Locate the cell with the specified text and output its (x, y) center coordinate. 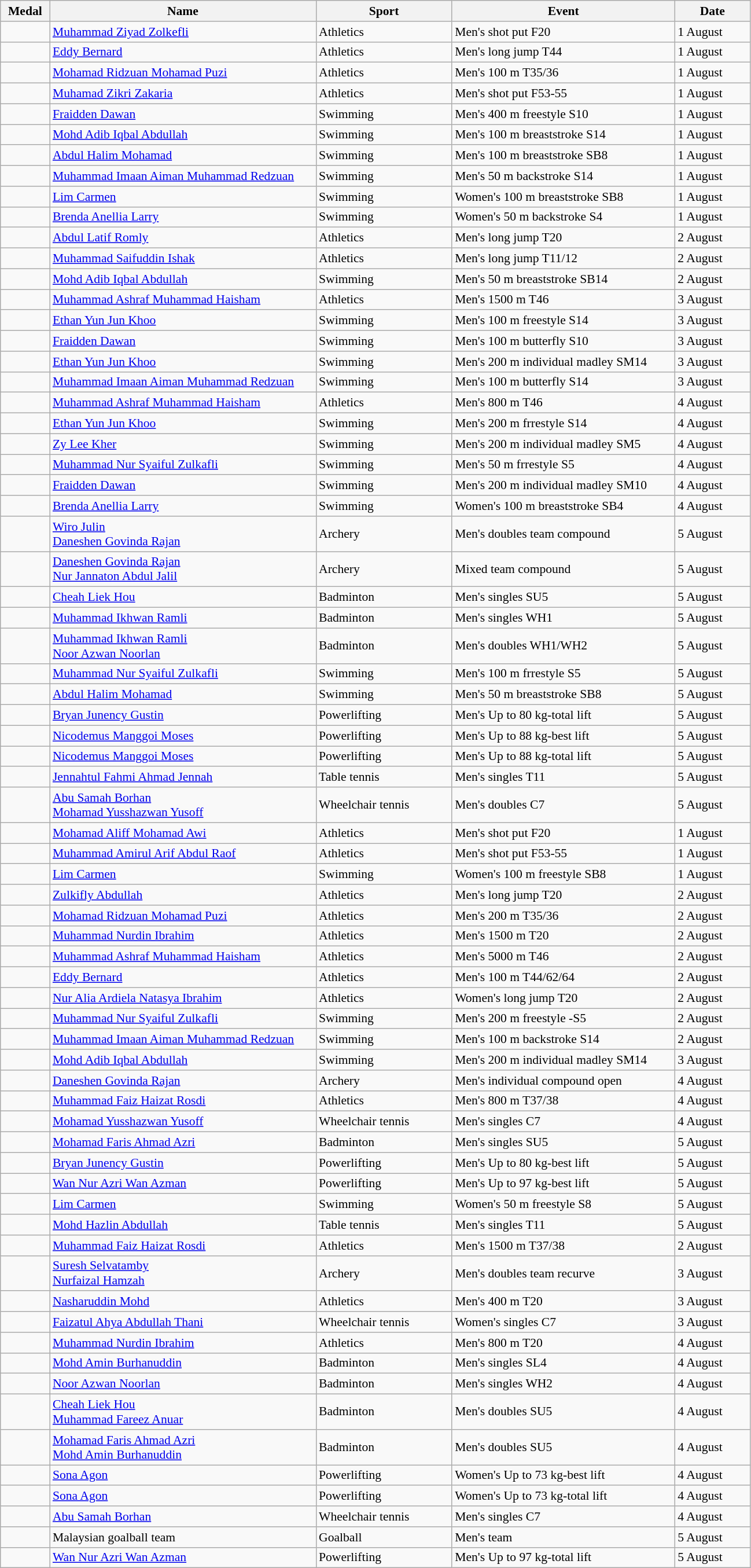
Men's 50 m breaststroke SB14 (564, 279)
Women's 100 m breaststroke SB8 (564, 197)
Daneshen Govinda RajanNur Jannaton Abdul Jalil (183, 570)
Men's 100 m freestyle S14 (564, 321)
Mohamad Yusshazwan Yusoff (183, 1122)
Men's singles WH1 (564, 618)
Men's Up to 80 kg-best lift (564, 1163)
Jennahtul Fahmi Ahmad Jennah (183, 777)
Men's Up to 97 kg-best lift (564, 1184)
Mohd Amin Burhanuddin (183, 1363)
Men's 100 m frrestyle S5 (564, 674)
Men's 100 m breaststroke S14 (564, 135)
Men's 800 m T37/38 (564, 1101)
Men's singles SL4 (564, 1363)
Men's 100 m T35/36 (564, 73)
Men's Up to 88 kg-total lift (564, 757)
Muhammad Ziyad Zolkefli (183, 32)
Men's team (564, 1537)
Men's Up to 97 kg-total lift (564, 1558)
Abu Samah Borhan (183, 1516)
Mohamad Aliff Mohamad Awi (183, 833)
Women's 50 m freestyle S8 (564, 1205)
Men's 100 m butterfly S14 (564, 382)
Men's singles WH2 (564, 1384)
Zulkifly Abdullah (183, 895)
Women's Up to 73 kg-best lift (564, 1475)
Women's 50 m backstroke S4 (564, 217)
Men's individual compound open (564, 1081)
Men's doubles team recurve (564, 1273)
Abu Samah BorhanMohamad Yusshazwan Yusoff (183, 805)
Men's doubles WH1/WH2 (564, 646)
Men's Up to 80 kg-total lift (564, 715)
Wiro JulinDaneshen Govinda Rajan (183, 534)
Muhammad Saifuddin Ishak (183, 259)
Nur Alia Ardiela Natasya Ibrahim (183, 998)
Men's 50 m frrestyle S5 (564, 465)
Men's 200 m freestyle -S5 (564, 1019)
Faizatul Ahya Abdullah Thani (183, 1322)
Date (712, 11)
Abdul Latif Romly (183, 238)
Women's long jump T20 (564, 998)
Men's 200 m individual madley SM5 (564, 444)
Men's 1500 m T46 (564, 300)
Men's 800 m T46 (564, 403)
Men's 50 m breaststroke SB8 (564, 695)
Men's 1500 m T37/38 (564, 1246)
Men's 200 m individual madley SM10 (564, 486)
Men's Up to 88 kg-best lift (564, 736)
Men's 200 m T35/36 (564, 916)
Goalball (384, 1537)
Women's 100 m freestyle SB8 (564, 875)
Malaysian goalball team (183, 1537)
Muhammad Ikhwan Ramli (183, 618)
Cheah Liek Hou (183, 597)
Men's 100 m butterfly S10 (564, 341)
Muhamad Zikri Zakaria (183, 94)
Men's 800 m T20 (564, 1343)
Cheah Liek HouMuhammad Fareez Anuar (183, 1412)
Men's 400 m T20 (564, 1302)
Muhammad Ikhwan RamliNoor Azwan Noorlan (183, 646)
Suresh SelvatambyNurfaizal Hamzah (183, 1273)
Name (183, 11)
Men's 5000 m T46 (564, 957)
Women's 100 m breaststroke SB4 (564, 506)
Mixed team compound (564, 570)
Men's 100 m backstroke S14 (564, 1040)
Men's 100 m T44/62/64 (564, 978)
Men's long jump T11/12 (564, 259)
Men's 50 m backstroke S14 (564, 176)
Mohamad Faris Ahmad AzriMohd Amin Burhanuddin (183, 1447)
Zy Lee Kher (183, 444)
Men's 200 m frrestyle S14 (564, 424)
Noor Azwan Noorlan (183, 1384)
Men's doubles team compound (564, 534)
Men's 1500 m T20 (564, 936)
Event (564, 11)
Muhammad Amirul Arif Abdul Raof (183, 854)
Nasharuddin Mohd (183, 1302)
Men's doubles C7 (564, 805)
Sport (384, 11)
Mohd Hazlin Abdullah (183, 1225)
Men's 400 m freestyle S10 (564, 114)
Medal (25, 11)
Men's long jump T44 (564, 52)
Men's 100 m breaststroke SB8 (564, 156)
Women's Up to 73 kg-total lift (564, 1496)
Daneshen Govinda Rajan (183, 1081)
Women's singles C7 (564, 1322)
Mohamad Faris Ahmad Azri (183, 1143)
